Determine the [x, y] coordinate at the center of the cell enclosing the given text.  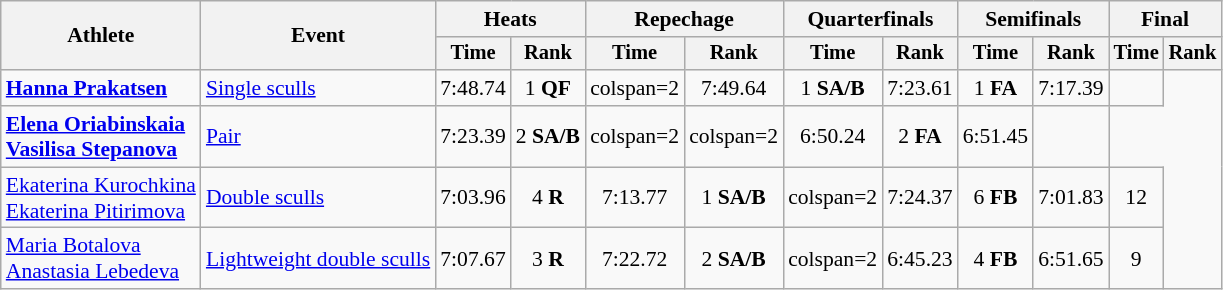
Heats [510, 19]
Hanna Prakatsen [101, 88]
7:22.72 [634, 258]
6:50.24 [832, 136]
Repechage [684, 19]
4 R [548, 198]
7:03.96 [472, 198]
1 QF [548, 88]
4 FB [996, 258]
Athlete [101, 36]
6:51.65 [1070, 258]
Single sculls [318, 88]
Double sculls [318, 198]
9 [1136, 258]
Event [318, 36]
Maria BotalovaAnastasia Lebedeva [101, 258]
7:07.67 [472, 258]
7:23.61 [920, 88]
Semifinals [1034, 19]
Pair [318, 136]
1 FA [996, 88]
7:01.83 [1070, 198]
7:49.64 [734, 88]
6:51.45 [996, 136]
6 FB [996, 198]
2 FA [920, 136]
7:13.77 [634, 198]
6:45.23 [920, 258]
7:17.39 [1070, 88]
Ekaterina KurochkinaEkaterina Pitirimova [101, 198]
Quarterfinals [870, 19]
7:23.39 [472, 136]
Final [1165, 19]
Elena OriabinskaiaVasilisa Stepanova [101, 136]
7:24.37 [920, 198]
7:48.74 [472, 88]
Lightweight double sculls [318, 258]
12 [1136, 198]
3 R [548, 258]
